Search for the cell housing the specified text and yield its [X, Y] center coordinate. 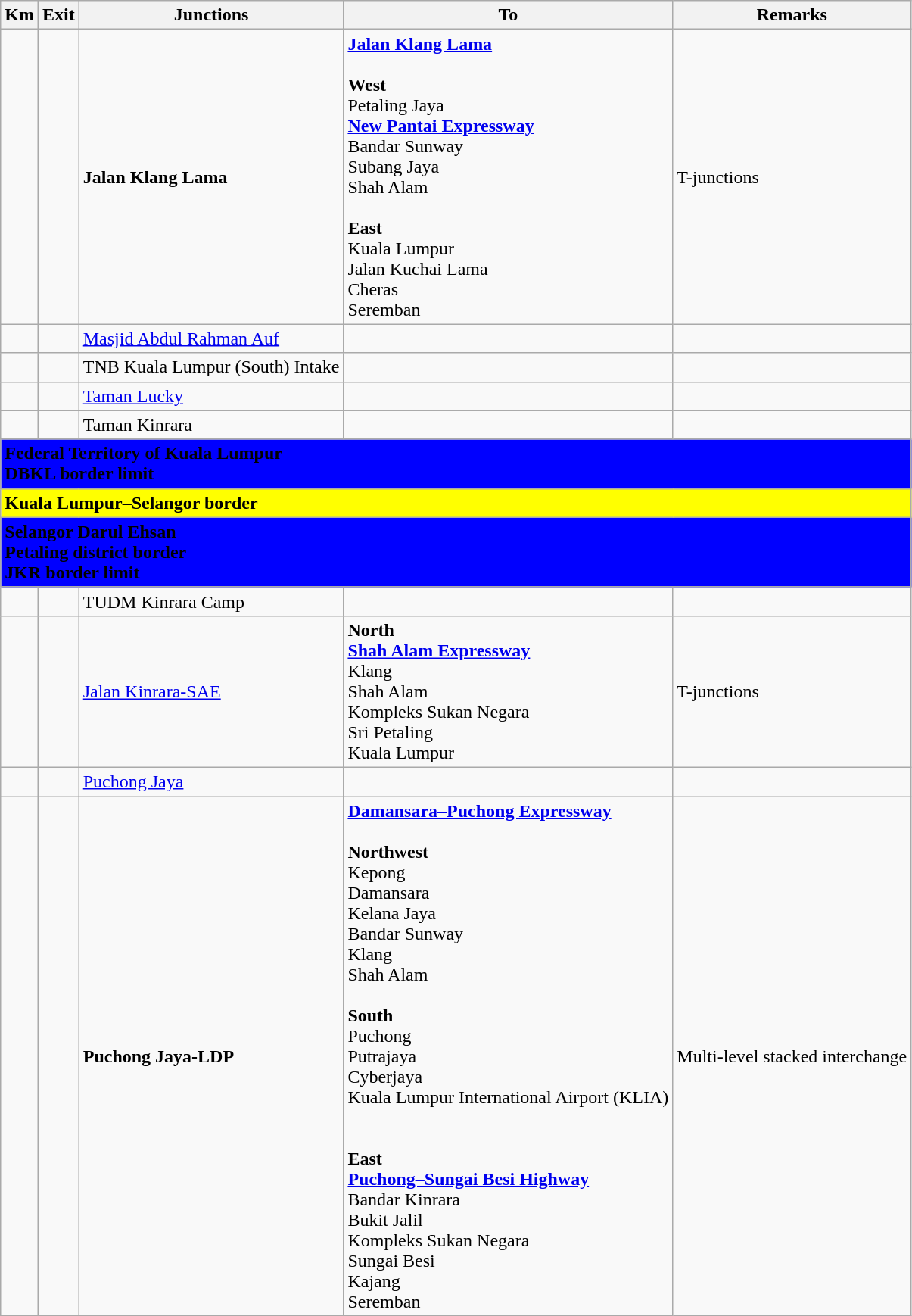
Multi-level stacked interchange [792, 1056]
Jalan Kinrara-SAE [211, 691]
Masjid Abdul Rahman Auf [211, 338]
Taman Lucky [211, 396]
TUDM Kinrara Camp [211, 601]
TNB Kuala Lumpur (South) Intake [211, 367]
Km [20, 15]
Taman Kinrara [211, 425]
Remarks [792, 15]
Kuala Lumpur–Selangor border [456, 503]
Junctions [211, 15]
Puchong Jaya [211, 781]
Jalan Klang LamaWestPetaling Jaya New Pantai ExpresswayBandar SunwaySubang JayaShah AlamEastKuala LumpurJalan Kuchai LamaCherasSeremban [509, 177]
Puchong Jaya-LDP [211, 1056]
Federal Territory of Kuala LumpurDBKL border limit [456, 463]
Exit [58, 15]
To [509, 15]
North Shah Alam ExpresswayKlangShah AlamKompleks Sukan NegaraSri PetalingKuala Lumpur [509, 691]
Selangor Darul EhsanPetaling district borderJKR border limit [456, 552]
Jalan Klang Lama [211, 177]
